Pinpoint the cell where the given text exists, returning its (X, Y) midpoint coordinate. 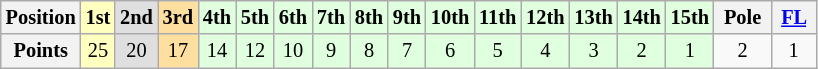
9 (331, 51)
12th (545, 17)
9th (407, 17)
4 (545, 51)
1st (98, 17)
2nd (136, 17)
4th (217, 17)
6 (450, 51)
14th (642, 17)
25 (98, 51)
Position (41, 17)
5 (498, 51)
7th (331, 17)
Points (41, 51)
11th (498, 17)
13th (593, 17)
8th (369, 17)
20 (136, 51)
15th (690, 17)
7 (407, 51)
14 (217, 51)
5th (255, 17)
6th (293, 17)
10 (293, 51)
10th (450, 17)
3rd (178, 17)
3 (593, 51)
12 (255, 51)
Pole (742, 17)
FL (794, 17)
8 (369, 51)
17 (178, 51)
